Identify which cell holds the provided text, then report its [X, Y] central coordinate. 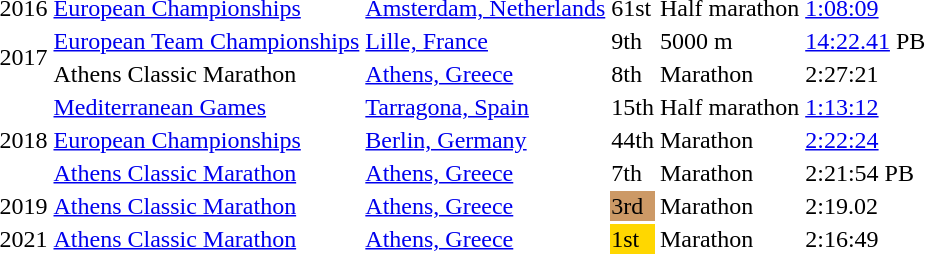
European Team Championships [206, 41]
7th [633, 173]
European Championships [206, 140]
15th [633, 107]
Half marathon [729, 107]
1st [633, 239]
Tarragona, Spain [486, 107]
Berlin, Germany [486, 140]
8th [633, 74]
3rd [633, 206]
5000 m [729, 41]
44th [633, 140]
9th [633, 41]
Lille, France [486, 41]
Mediterranean Games [206, 107]
